Output the [x, y] coordinate of the center of the cell containing the given text.  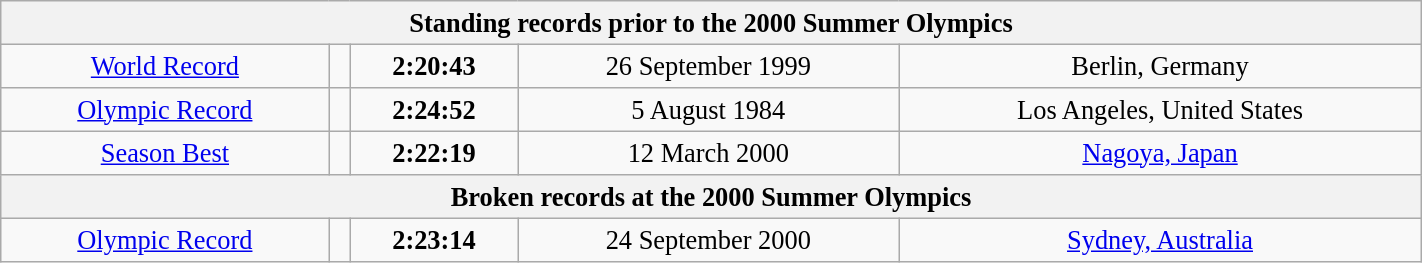
5 August 1984 [708, 109]
26 September 1999 [708, 66]
Season Best [165, 153]
24 September 2000 [708, 240]
Berlin, Germany [1160, 66]
12 March 2000 [708, 153]
2:23:14 [434, 240]
2:20:43 [434, 66]
2:24:52 [434, 109]
Sydney, Australia [1160, 240]
Los Angeles, United States [1160, 109]
Nagoya, Japan [1160, 153]
Standing records prior to the 2000 Summer Olympics [711, 22]
World Record [165, 66]
Broken records at the 2000 Summer Olympics [711, 197]
2:22:19 [434, 153]
